Capture the cell that displays the provided text and extract its [x, y] central coordinate. 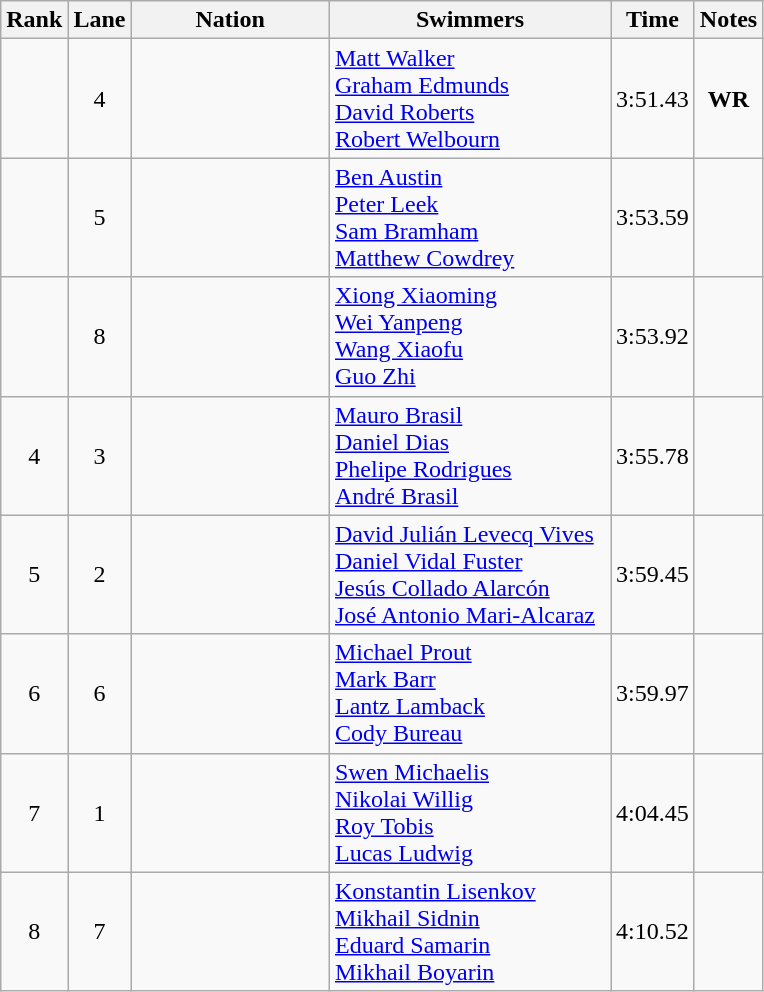
Ben Austin Peter Leek Sam Bramham Matthew Cowdrey [470, 218]
3:53.92 [653, 336]
Nation [230, 20]
2 [100, 574]
3 [100, 456]
Mauro Brasil Daniel Dias Phelipe Rodrigues André Brasil [470, 456]
1 [100, 812]
3:51.43 [653, 98]
Lane [100, 20]
4:10.52 [653, 932]
Time [653, 20]
David Julián Levecq Vives Daniel Vidal Fuster Jesús Collado Alarcón José Antonio Mari-Alcaraz [470, 574]
Notes [728, 20]
3:59.45 [653, 574]
Matt Walker Graham Edmunds David Roberts Robert Welbourn [470, 98]
3:53.59 [653, 218]
3:55.78 [653, 456]
Konstantin Lisenkov Mikhail Sidnin Eduard Samarin Mikhail Boyarin [470, 932]
Swen Michaelis Nikolai Willig Roy Tobis Lucas Ludwig [470, 812]
3:59.97 [653, 694]
Xiong Xiaoming Wei Yanpeng Wang Xiaofu Guo Zhi [470, 336]
Swimmers [470, 20]
Michael Prout Mark Barr Lantz Lamback Cody Bureau [470, 694]
WR [728, 98]
Rank [34, 20]
4:04.45 [653, 812]
